Locate the cell with the specified text and output its [x, y] center coordinate. 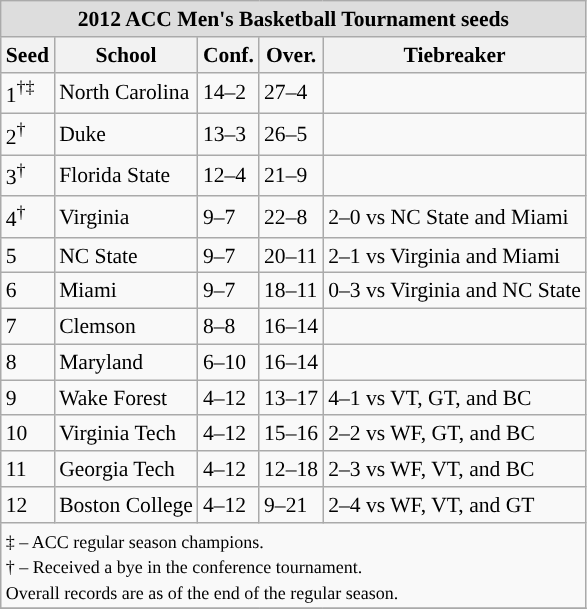
Clemson [126, 327]
Boston College [126, 505]
Virginia [126, 216]
20–11 [291, 256]
Duke [126, 134]
North Carolina [126, 92]
Tiebreaker [454, 55]
Florida State [126, 176]
9–21 [291, 505]
8–8 [228, 327]
12 [28, 505]
2–0 vs NC State and Miami [454, 216]
11 [28, 469]
13–3 [228, 134]
4† [28, 216]
1†‡ [28, 92]
School [126, 55]
13–17 [291, 398]
22–8 [291, 216]
Miami [126, 291]
21–9 [291, 176]
7 [28, 327]
18–11 [291, 291]
26–5 [291, 134]
9 [28, 398]
Maryland [126, 363]
2–2 vs WF, GT, and BC [454, 434]
2012 ACC Men's Basketball Tournament seeds [294, 19]
2† [28, 134]
NC State [126, 256]
5 [28, 256]
Virginia Tech [126, 434]
Wake Forest [126, 398]
6–10 [228, 363]
15–16 [291, 434]
14–2 [228, 92]
2–3 vs WF, VT, and BC [454, 469]
Over. [291, 55]
8 [28, 363]
4–1 vs VT, GT, and BC [454, 398]
2–1 vs Virginia and Miami [454, 256]
12–18 [291, 469]
Seed [28, 55]
10 [28, 434]
12–4 [228, 176]
27–4 [291, 92]
0–3 vs Virginia and NC State [454, 291]
2–4 vs WF, VT, and GT [454, 505]
3† [28, 176]
Conf. [228, 55]
Georgia Tech [126, 469]
6 [28, 291]
